Pinpoint the cell where the given text exists, returning its (X, Y) midpoint coordinate. 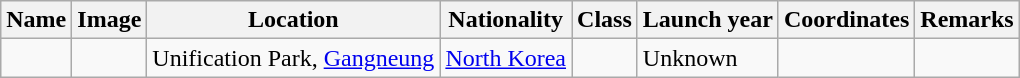
North Korea (506, 58)
Launch year (708, 20)
Location (294, 20)
Class (605, 20)
Image (110, 20)
Nationality (506, 20)
Remarks (967, 20)
Coordinates (846, 20)
Unknown (708, 58)
Name (36, 20)
Unification Park, Gangneung (294, 58)
